Detect which cell encompasses the target text, then output its [X, Y] center coordinate. 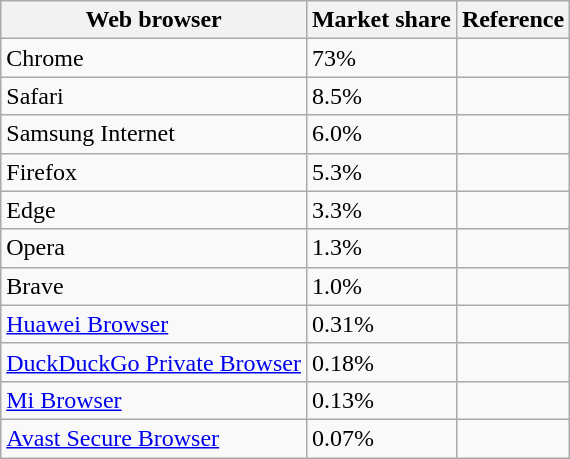
Edge [154, 210]
Reference [512, 20]
Huawei Browser [154, 324]
Safari [154, 96]
0.18% [381, 362]
0.13% [381, 400]
Samsung Internet [154, 134]
Chrome [154, 58]
Mi Browser [154, 400]
5.3% [381, 172]
73% [381, 58]
Opera [154, 248]
Avast Secure Browser [154, 438]
8.5% [381, 96]
1.0% [381, 286]
Firefox [154, 172]
6.0% [381, 134]
Market share [381, 20]
DuckDuckGo Private Browser [154, 362]
1.3% [381, 248]
0.31% [381, 324]
Brave [154, 286]
0.07% [381, 438]
Web browser [154, 20]
3.3% [381, 210]
